Detect which cell encompasses the target text, then output its [x, y] center coordinate. 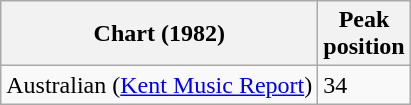
Australian (Kent Music Report) [160, 85]
34 [364, 85]
Peakposition [364, 34]
Chart (1982) [160, 34]
